Return (x, y) of the center of cell containing provided text 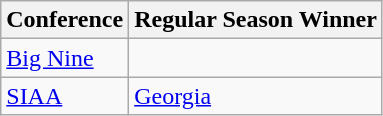
Big Nine (65, 58)
Regular Season Winner (256, 20)
Georgia (256, 96)
Conference (65, 20)
SIAA (65, 96)
